Search for the cell housing the specified text and yield its [X, Y] center coordinate. 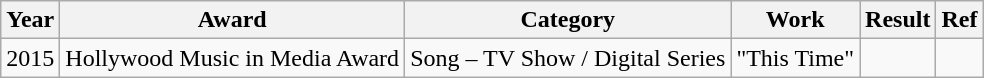
Work [796, 20]
Year [30, 20]
Ref [960, 20]
Hollywood Music in Media Award [232, 58]
Result [898, 20]
2015 [30, 58]
Category [568, 20]
Song – TV Show / Digital Series [568, 58]
Award [232, 20]
"This Time" [796, 58]
